Detect which cell encompasses the target text, then output its (X, Y) center coordinate. 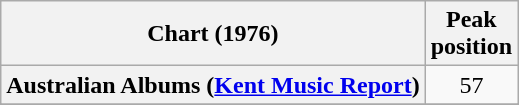
Australian Albums (Kent Music Report) (213, 85)
Chart (1976) (213, 34)
57 (471, 85)
Peakposition (471, 34)
